Extract the (x, y) coordinate from the center of the cell holding the provided text.  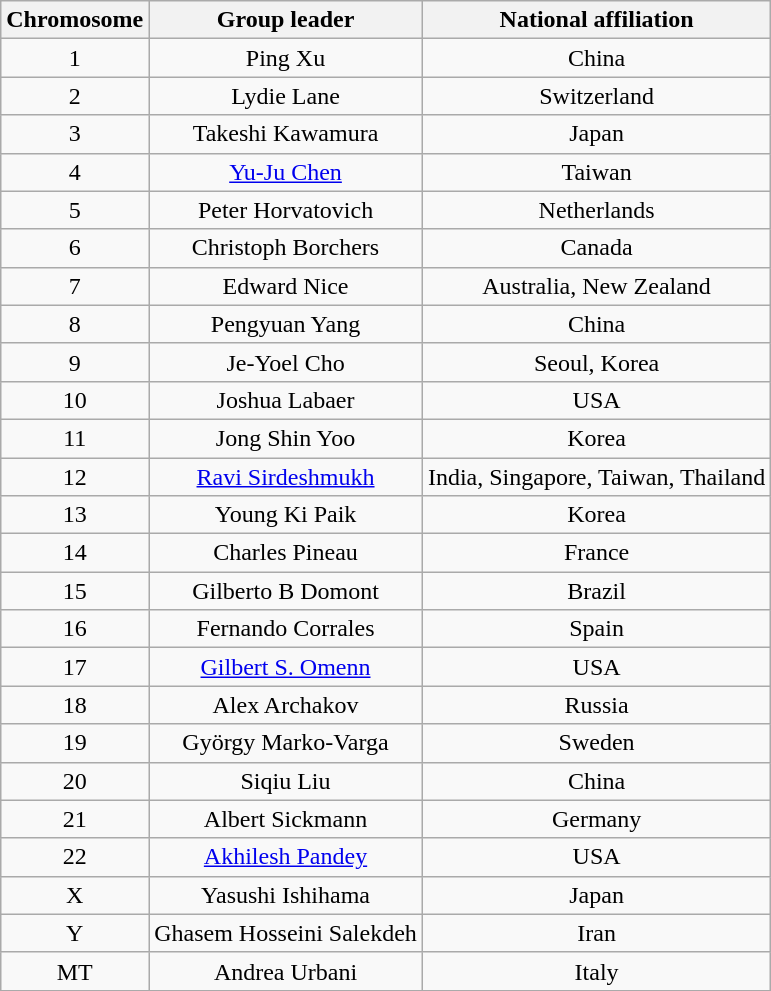
MT (75, 971)
Je-Yoel Cho (286, 362)
10 (75, 400)
Peter Horvatovich (286, 210)
György Marko-Varga (286, 743)
Taiwan (596, 172)
Fernando Corrales (286, 629)
Christoph Borchers (286, 248)
7 (75, 286)
Ravi Sirdeshmukh (286, 477)
Ghasem Hosseini Salekdeh (286, 933)
Andrea Urbani (286, 971)
18 (75, 705)
Canada (596, 248)
11 (75, 438)
9 (75, 362)
Australia, New Zealand (596, 286)
Iran (596, 933)
12 (75, 477)
19 (75, 743)
Yasushi Ishihama (286, 895)
India, Singapore, Taiwan, Thailand (596, 477)
Gilbert S. Omenn (286, 667)
Russia (596, 705)
20 (75, 781)
Lydie Lane (286, 96)
Akhilesh Pandey (286, 857)
17 (75, 667)
Sweden (596, 743)
16 (75, 629)
Young Ki Paik (286, 515)
Charles Pineau (286, 553)
Spain (596, 629)
4 (75, 172)
France (596, 553)
Y (75, 933)
21 (75, 819)
Albert Sickmann (286, 819)
14 (75, 553)
Alex Archakov (286, 705)
8 (75, 324)
5 (75, 210)
6 (75, 248)
2 (75, 96)
Italy (596, 971)
Takeshi Kawamura (286, 134)
Seoul, Korea (596, 362)
Germany (596, 819)
Netherlands (596, 210)
1 (75, 58)
Pengyuan Yang (286, 324)
Siqiu Liu (286, 781)
Gilberto B Domont (286, 591)
3 (75, 134)
22 (75, 857)
Switzerland (596, 96)
15 (75, 591)
X (75, 895)
Yu-Ju Chen (286, 172)
13 (75, 515)
National affiliation (596, 20)
Group leader (286, 20)
Jong Shin Yoo (286, 438)
Ping Xu (286, 58)
Edward Nice (286, 286)
Brazil (596, 591)
Joshua Labaer (286, 400)
Chromosome (75, 20)
